Output the (x, y) coordinate of the center of the cell containing the given text.  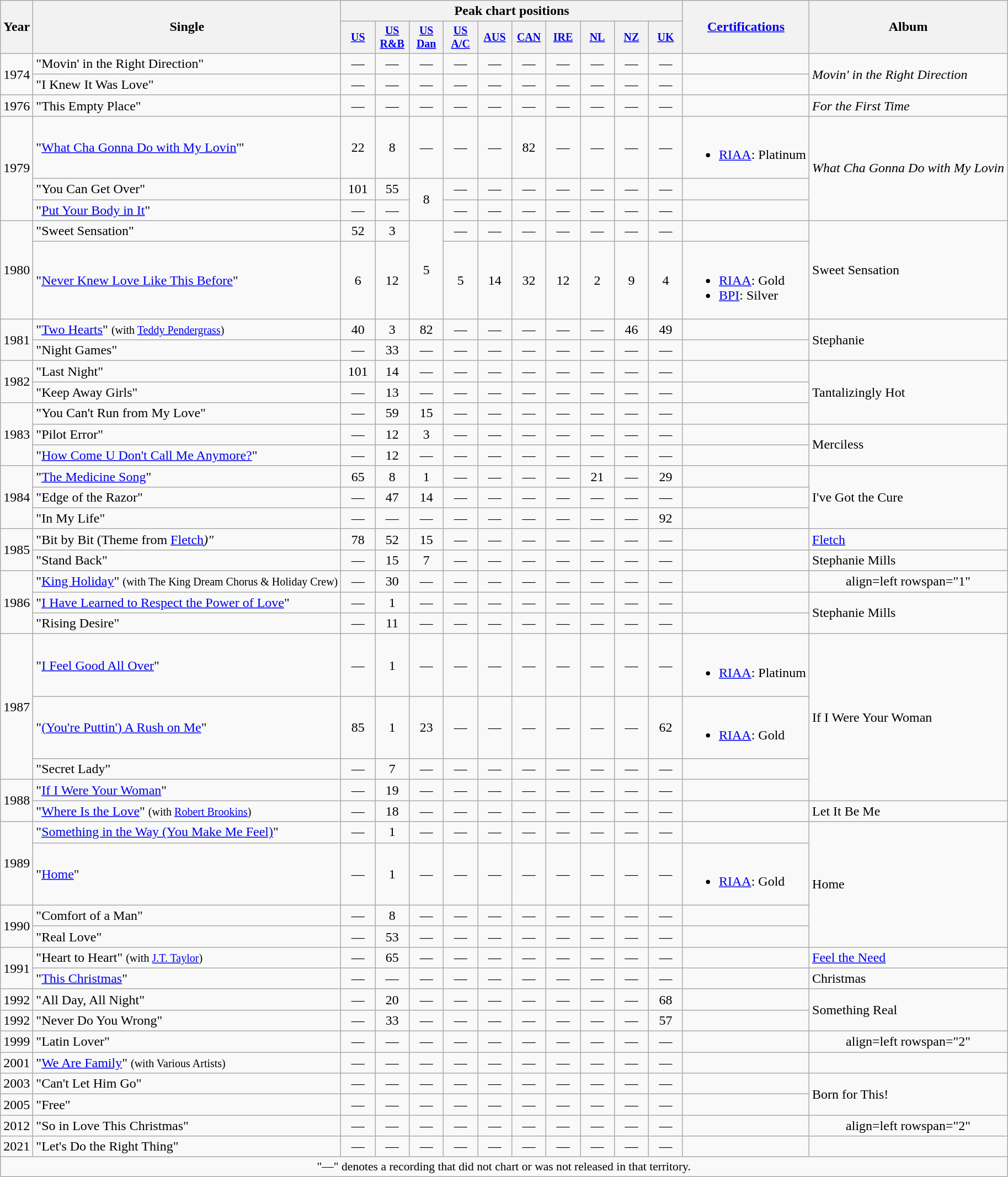
"(You're Puttin') A Rush on Me" (187, 727)
"Movin' in the Right Direction" (187, 63)
92 (665, 518)
2001 (17, 1063)
1991 (17, 968)
"Put Your Body in It" (187, 210)
"Heart to Heart" (with J.T. Taylor) (187, 957)
"In My Life" (187, 518)
"Latin Lover" (187, 1042)
30 (392, 582)
13 (392, 392)
19 (392, 790)
40 (358, 329)
Certifications (746, 27)
RIAA: GoldBPI: Silver (746, 280)
11 (392, 624)
1987 (17, 707)
22 (358, 147)
"I Have Learned to Respect the Power of Love" (187, 603)
1979 (17, 168)
"I Knew It Was Love" (187, 84)
6 (358, 280)
Sweet Sensation (908, 270)
1974 (17, 74)
29 (665, 476)
9 (632, 280)
"Real Love" (187, 936)
78 (358, 539)
"We Are Family" (with Various Artists) (187, 1063)
"Never Knew Love Like This Before" (187, 280)
47 (392, 497)
NZ (632, 38)
"I Feel Good All Over" (187, 665)
Year (17, 27)
"All Day, All Night" (187, 999)
"Home" (187, 874)
1985 (17, 550)
USR&B (392, 38)
IRE (563, 38)
"King Holiday" (with The King Dream Chorus & Holiday Crew) (187, 582)
"Bit by Bit (Theme from Fletch)" (187, 539)
"So in Love This Christmas" (187, 1126)
"Stand Back" (187, 560)
Born for This! (908, 1094)
2021 (17, 1147)
46 (632, 329)
Tantalizingly Hot (908, 392)
"What Cha Gonna Do with My Lovin'" (187, 147)
Album (908, 27)
Home (908, 884)
If I Were Your Woman (908, 717)
55 (392, 189)
"This Christmas" (187, 978)
"If I Were Your Woman" (187, 790)
Peak chart positions (512, 11)
57 (665, 1020)
"Keep Away Girls" (187, 392)
2003 (17, 1084)
align=left rowspan="1" (908, 582)
USA/C (461, 38)
AUS (495, 38)
1986 (17, 603)
Movin' in the Right Direction (908, 74)
1982 (17, 382)
"Secret Lady" (187, 769)
1989 (17, 863)
Fletch (908, 539)
1976 (17, 105)
"The Medicine Song" (187, 476)
2005 (17, 1105)
2012 (17, 1126)
I've Got the Cure (908, 497)
"Rising Desire" (187, 624)
62 (665, 727)
Something Real (908, 1010)
1983 (17, 434)
"How Come U Don't Call Me Anymore?" (187, 455)
"Two Hearts" (with Teddy Pendergrass) (187, 329)
1984 (17, 497)
"Pilot Error" (187, 434)
85 (358, 727)
23 (426, 727)
"Can't Let Him Go" (187, 1084)
"Last Night" (187, 371)
"Where Is the Love" (with Robert Brookins) (187, 811)
"Something in the Way (You Make Me Feel)" (187, 832)
21 (598, 476)
Stephanie (908, 340)
1990 (17, 926)
49 (665, 329)
"—" denotes a recording that did not chart or was not released in that territory. (504, 1167)
53 (392, 936)
Feel the Need (908, 957)
1988 (17, 801)
"This Empty Place" (187, 105)
59 (392, 413)
Merciless (908, 445)
"You Can Get Over" (187, 189)
For the First Time (908, 105)
1980 (17, 270)
"Let's Do the Right Thing" (187, 1147)
"Never Do You Wrong" (187, 1020)
18 (392, 811)
1981 (17, 340)
32 (529, 280)
"Edge of the Razor" (187, 497)
"Free" (187, 1105)
"You Can't Run from My Love" (187, 413)
NL (598, 38)
"Night Games" (187, 350)
"Sweet Sensation" (187, 231)
CAN (529, 38)
Single (187, 27)
2 (598, 280)
US Dan (426, 38)
US (358, 38)
Let It Be Me (908, 811)
4 (665, 280)
Christmas (908, 978)
What Cha Gonna Do with My Lovin (908, 168)
68 (665, 999)
UK (665, 38)
20 (392, 999)
1999 (17, 1042)
"Comfort of a Man" (187, 915)
